Search for the cell housing the specified text and yield its (x, y) center coordinate. 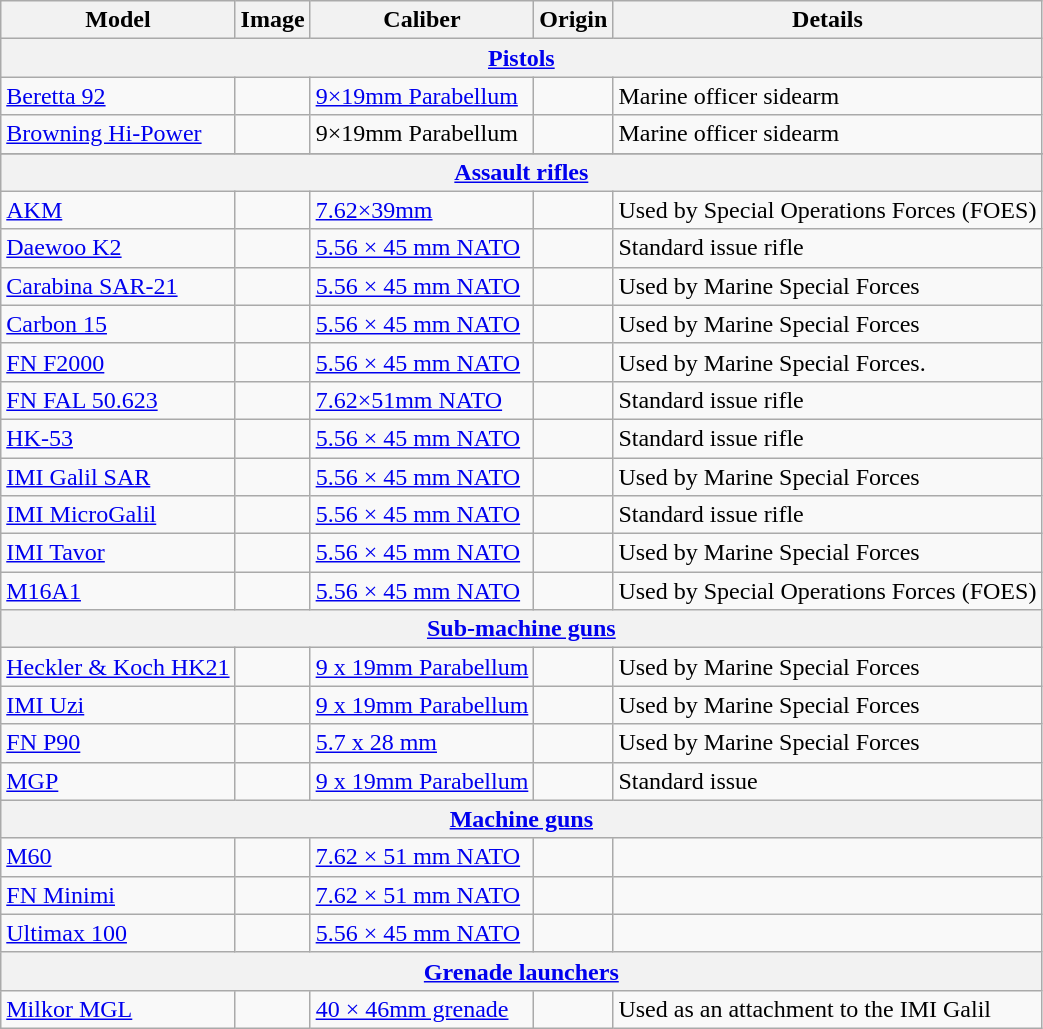
Daewoo K2 (118, 248)
Used by Marine Special Forces. (828, 362)
Carbon 15 (118, 324)
Ultimax 100 (118, 933)
7.62×51mm NATO (422, 400)
IMI Uzi (118, 705)
40 × 46mm grenade (422, 1009)
MGP (118, 781)
IMI Tavor (118, 553)
Model (118, 20)
Carabina SAR-21 (118, 286)
IMI MicroGalil (118, 515)
Grenade launchers (522, 971)
Origin (574, 20)
FN FAL 50.623 (118, 400)
HK-53 (118, 438)
Milkor MGL (118, 1009)
Standard issue (828, 781)
Image (272, 20)
IMI Galil SAR (118, 477)
Beretta 92 (118, 96)
Sub-machine guns (522, 629)
Machine guns (522, 819)
M60 (118, 857)
Details (828, 20)
FN Minimi (118, 895)
AKM (118, 210)
FN P90 (118, 743)
Caliber (422, 20)
Heckler & Koch HK21 (118, 667)
Used as an attachment to the IMI Galil (828, 1009)
Browning Hi-Power (118, 134)
Pistols (522, 58)
Assault rifles (522, 172)
M16A1 (118, 591)
5.7 x 28 mm (422, 743)
FN F2000 (118, 362)
7.62×39mm (422, 210)
